Provide the [X, Y] coordinate of the cell's center where the given text is located.  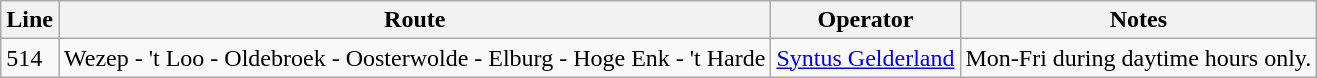
Line [30, 20]
Wezep - 't Loo - Oldebroek - Oosterwolde - Elburg - Hoge Enk - 't Harde [414, 58]
Mon-Fri during daytime hours only. [1138, 58]
Route [414, 20]
514 [30, 58]
Operator [866, 20]
Notes [1138, 20]
Syntus Gelderland [866, 58]
